For the text-containing cell, return its midpoint in [X, Y] coordinate format. 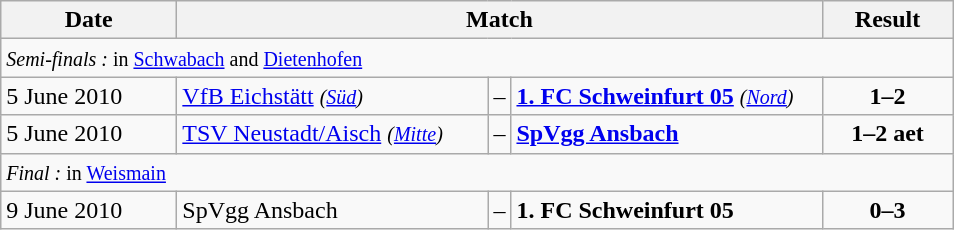
1–2 [888, 96]
Final : in Weismain [477, 172]
Match [500, 20]
9 June 2010 [89, 210]
Date [89, 20]
1. FC Schweinfurt 05 [666, 210]
1. FC Schweinfurt 05 (Nord) [666, 96]
1–2 aet [888, 134]
Result [888, 20]
TSV Neustadt/Aisch (Mitte) [332, 134]
VfB Eichstätt (Süd) [332, 96]
0–3 [888, 210]
Semi-finals : in Schwabach and Dietenhofen [477, 58]
